Provide the (x, y) coordinate of the cell's center where the given text is located.  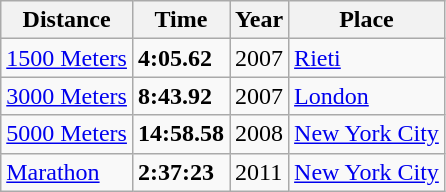
2011 (260, 172)
2008 (260, 134)
Year (260, 20)
Distance (67, 20)
1500 Meters (67, 58)
3000 Meters (67, 96)
Marathon (67, 172)
Time (180, 20)
5000 Meters (67, 134)
London (367, 96)
Place (367, 20)
4:05.62 (180, 58)
8:43.92 (180, 96)
Rieti (367, 58)
14:58.58 (180, 134)
2:37:23 (180, 172)
